Pinpoint the cell where the given text exists, returning its [X, Y] midpoint coordinate. 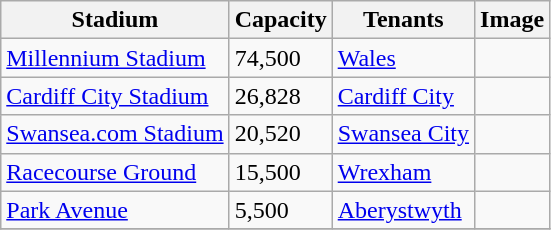
Swansea City [403, 134]
Swansea.com Stadium [115, 134]
Park Avenue [115, 210]
Racecourse Ground [115, 172]
Aberystwyth [403, 210]
26,828 [280, 96]
Wales [403, 58]
Cardiff City [403, 96]
5,500 [280, 210]
Image [512, 20]
Capacity [280, 20]
Cardiff City Stadium [115, 96]
15,500 [280, 172]
20,520 [280, 134]
Wrexham [403, 172]
Millennium Stadium [115, 58]
Stadium [115, 20]
74,500 [280, 58]
Tenants [403, 20]
